For the text-containing cell, return its midpoint in (X, Y) coordinate format. 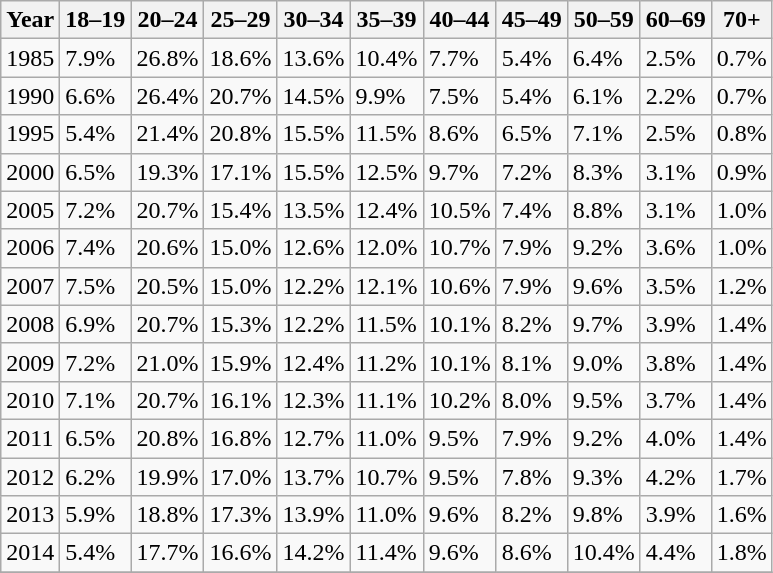
9.3% (604, 477)
2000 (30, 172)
30–34 (314, 20)
2014 (30, 553)
1995 (30, 134)
26.8% (168, 58)
8.3% (604, 172)
1985 (30, 58)
4.0% (676, 438)
1990 (30, 96)
19.9% (168, 477)
16.1% (240, 400)
19.3% (168, 172)
8.0% (532, 400)
13.5% (314, 210)
Year (30, 20)
0.8% (742, 134)
40–44 (460, 20)
3.7% (676, 400)
2.2% (676, 96)
4.2% (676, 477)
13.7% (314, 477)
17.7% (168, 553)
8.8% (604, 210)
14.5% (314, 96)
11.4% (386, 553)
12.7% (314, 438)
20.6% (168, 248)
9.8% (604, 515)
70+ (742, 20)
17.1% (240, 172)
6.4% (604, 58)
1.6% (742, 515)
18.8% (168, 515)
12.5% (386, 172)
17.3% (240, 515)
0.9% (742, 172)
1.2% (742, 286)
2012 (30, 477)
10.2% (460, 400)
12.3% (314, 400)
5.9% (96, 515)
16.8% (240, 438)
3.8% (676, 362)
4.4% (676, 553)
1.7% (742, 477)
6.2% (96, 477)
12.6% (314, 248)
2010 (30, 400)
45–49 (532, 20)
26.4% (168, 96)
25–29 (240, 20)
6.9% (96, 324)
15.3% (240, 324)
2007 (30, 286)
2011 (30, 438)
2005 (30, 210)
15.9% (240, 362)
11.1% (386, 400)
21.4% (168, 134)
2008 (30, 324)
14.2% (314, 553)
1.8% (742, 553)
11.2% (386, 362)
16.6% (240, 553)
7.8% (532, 477)
12.1% (386, 286)
13.9% (314, 515)
3.5% (676, 286)
60–69 (676, 20)
35–39 (386, 20)
15.4% (240, 210)
21.0% (168, 362)
10.6% (460, 286)
13.6% (314, 58)
6.6% (96, 96)
9.0% (604, 362)
2006 (30, 248)
2009 (30, 362)
2013 (30, 515)
10.5% (460, 210)
18–19 (96, 20)
20–24 (168, 20)
8.1% (532, 362)
6.1% (604, 96)
20.5% (168, 286)
9.9% (386, 96)
7.7% (460, 58)
12.0% (386, 248)
17.0% (240, 477)
50–59 (604, 20)
3.6% (676, 248)
18.6% (240, 58)
